Identify which cell holds the provided text, then report its (x, y) central coordinate. 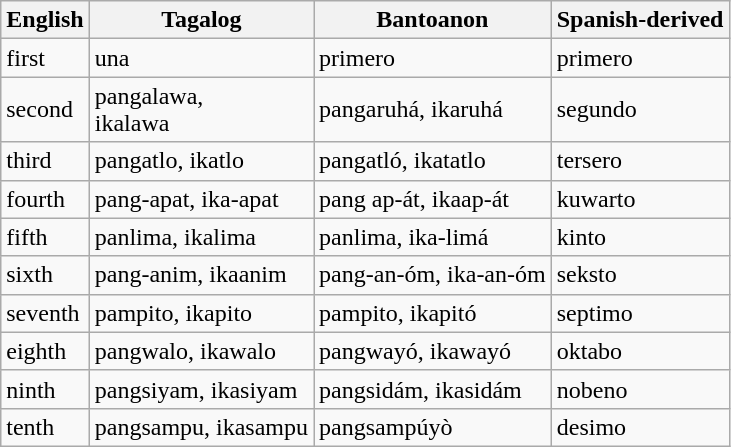
pangalawa,ikalawa (201, 110)
kinto (640, 237)
fifth (45, 237)
pangsidám, ikasidám (433, 389)
panlima, ikalima (201, 237)
sixth (45, 275)
pang-anim, ikaanim (201, 275)
tenth (45, 427)
seventh (45, 313)
pangaruhá, ikaruhá (433, 110)
septimo (640, 313)
Tagalog (201, 20)
pangwayó, ikawayó (433, 351)
tersero (640, 161)
seksto (640, 275)
pangwalo, ikawalo (201, 351)
pang-an-óm, ika-an-óm (433, 275)
first (45, 58)
pampito, ikapitó (433, 313)
Spanish-derived (640, 20)
fourth (45, 199)
oktabo (640, 351)
eighth (45, 351)
English (45, 20)
pangsiyam, ikasiyam (201, 389)
third (45, 161)
second (45, 110)
kuwarto (640, 199)
segundo (640, 110)
pang-apat, ika-apat (201, 199)
una (201, 58)
nobeno (640, 389)
pangsampúyò (433, 427)
pangatló, ikatatlo (433, 161)
pampito, ikapito (201, 313)
pangatlo, ikatlo (201, 161)
panlima, ika-limá (433, 237)
Bantoanon (433, 20)
pang ap-át, ikaap-át (433, 199)
ninth (45, 389)
desimo (640, 427)
pangsampu, ikasampu (201, 427)
